Search for the cell housing the specified text and yield its [x, y] center coordinate. 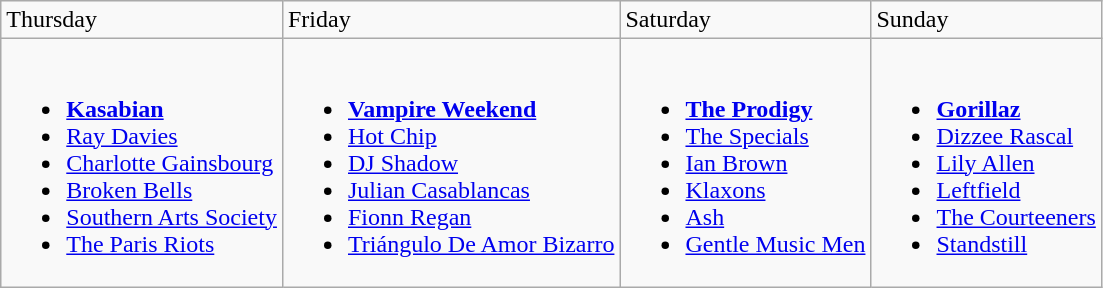
Thursday [142, 20]
Vampire WeekendHot ChipDJ ShadowJulian CasablancasFionn ReganTriángulo De Amor Bizarro [450, 163]
Sunday [986, 20]
Friday [450, 20]
GorillazDizzee RascalLily AllenLeftfieldThe CourteenersStandstill [986, 163]
KasabianRay DaviesCharlotte GainsbourgBroken BellsSouthern Arts SocietyThe Paris Riots [142, 163]
Saturday [746, 20]
The ProdigyThe SpecialsIan BrownKlaxonsAshGentle Music Men [746, 163]
